Locate the cell with the specified text and output its [x, y] center coordinate. 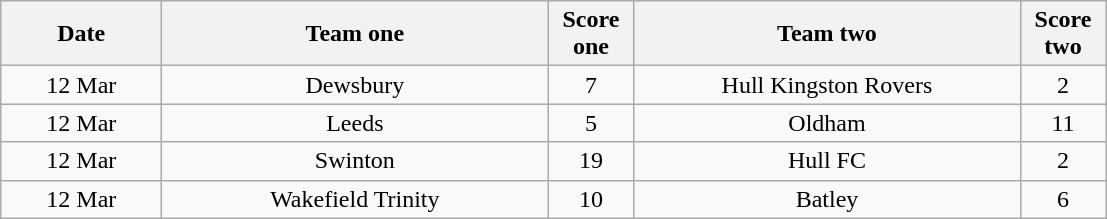
Wakefield Trinity [355, 199]
10 [591, 199]
Hull Kingston Rovers [827, 85]
Leeds [355, 123]
Batley [827, 199]
Dewsbury [355, 85]
Team one [355, 34]
Swinton [355, 161]
Team two [827, 34]
Score two [1063, 34]
19 [591, 161]
Hull FC [827, 161]
Date [82, 34]
Oldham [827, 123]
5 [591, 123]
7 [591, 85]
Score one [591, 34]
11 [1063, 123]
6 [1063, 199]
